Search for the cell housing the specified text and yield its [X, Y] center coordinate. 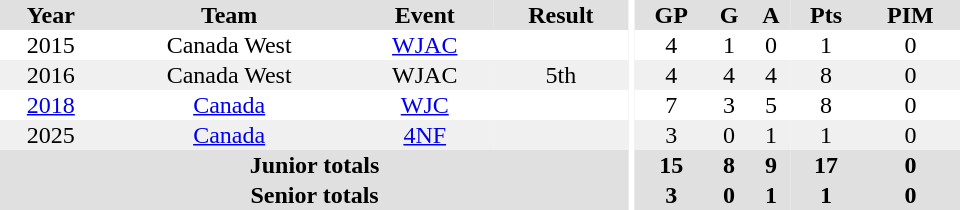
WJC [425, 105]
4NF [425, 135]
Junior totals [314, 165]
2025 [51, 135]
9 [772, 165]
5th [561, 75]
Team [230, 15]
15 [671, 165]
7 [671, 105]
A [772, 15]
Event [425, 15]
Pts [826, 15]
2016 [51, 75]
Year [51, 15]
GP [671, 15]
2018 [51, 105]
Result [561, 15]
Senior totals [314, 195]
G [728, 15]
PIM [910, 15]
2015 [51, 45]
17 [826, 165]
5 [772, 105]
